For the text-containing cell, return its midpoint in [X, Y] coordinate format. 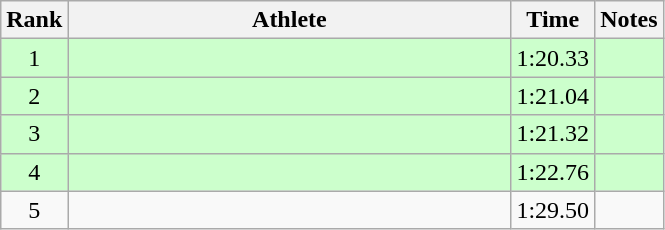
Athlete [290, 20]
1:21.32 [553, 134]
1:22.76 [553, 172]
1:20.33 [553, 58]
Rank [34, 20]
1 [34, 58]
4 [34, 172]
1:21.04 [553, 96]
5 [34, 210]
3 [34, 134]
1:29.50 [553, 210]
Time [553, 20]
Notes [629, 20]
2 [34, 96]
